Identify which cell holds the provided text, then report its [x, y] central coordinate. 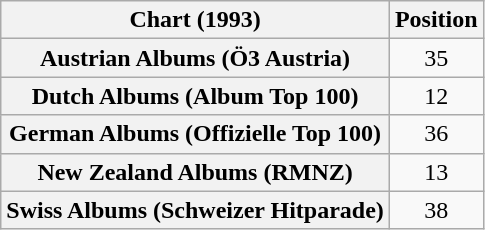
12 [436, 96]
38 [436, 210]
Position [436, 20]
German Albums (Offizielle Top 100) [196, 134]
13 [436, 172]
Swiss Albums (Schweizer Hitparade) [196, 210]
36 [436, 134]
Austrian Albums (Ö3 Austria) [196, 58]
Chart (1993) [196, 20]
New Zealand Albums (RMNZ) [196, 172]
Dutch Albums (Album Top 100) [196, 96]
35 [436, 58]
